Provide the (x, y) coordinate of the cell's center where the given text is located.  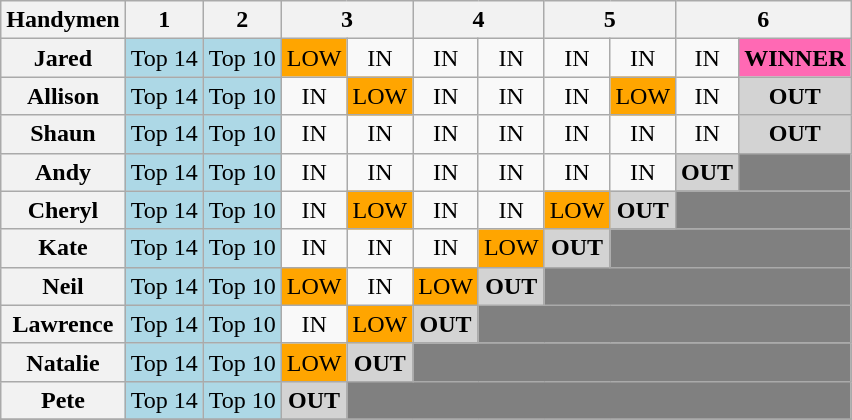
2 (242, 20)
Allison (63, 96)
Jared (63, 58)
Kate (63, 248)
Natalie (63, 362)
WINNER (795, 58)
5 (610, 20)
Cheryl (63, 210)
Handymen (63, 20)
Shaun (63, 134)
1 (164, 20)
3 (346, 20)
Neil (63, 286)
Andy (63, 172)
Lawrence (63, 324)
6 (764, 20)
Pete (63, 400)
4 (478, 20)
